Capture the cell that displays the provided text and extract its (X, Y) central coordinate. 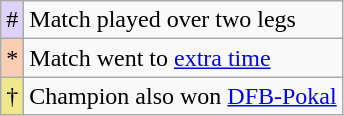
† (12, 96)
Match went to extra time (183, 58)
Match played over two legs (183, 20)
Champion also won DFB-Pokal (183, 96)
* (12, 58)
# (12, 20)
